Determine the (x, y) coordinate at the center of the cell enclosing the given text.  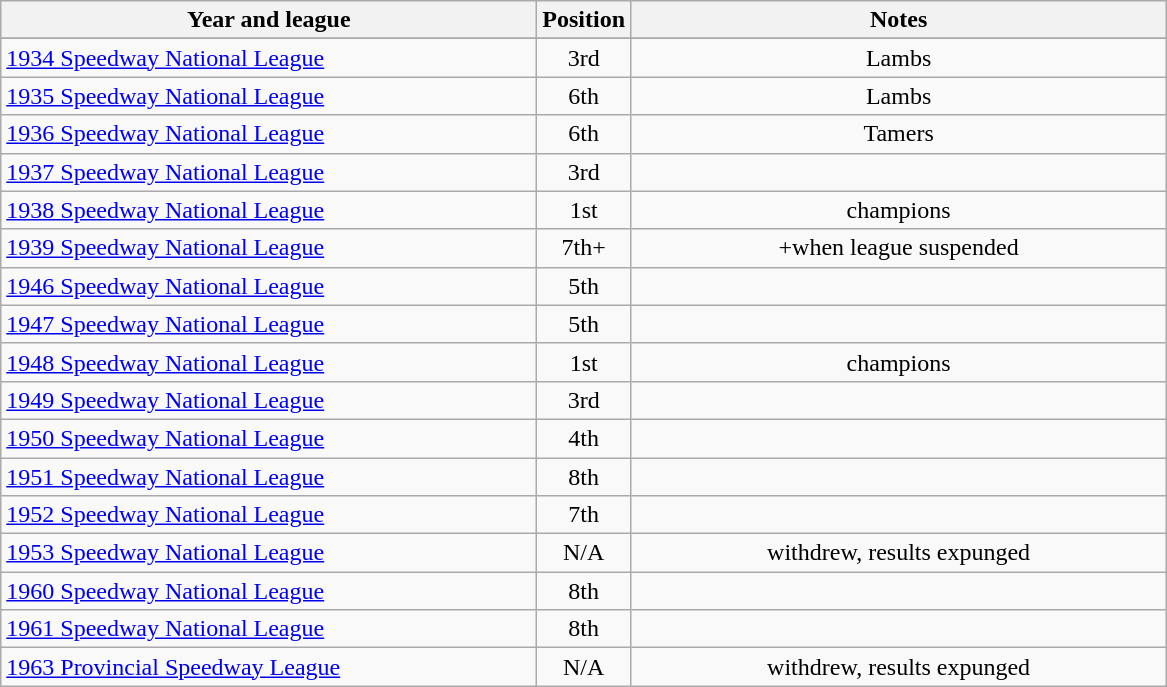
1938 Speedway National League (269, 210)
7th (584, 515)
Position (584, 20)
1948 Speedway National League (269, 362)
7th+ (584, 248)
1939 Speedway National League (269, 248)
1936 Speedway National League (269, 134)
Tamers (899, 134)
1953 Speedway National League (269, 553)
Notes (899, 20)
1935 Speedway National League (269, 96)
1946 Speedway National League (269, 286)
Year and league (269, 20)
+when league suspended (899, 248)
1937 Speedway National League (269, 172)
1952 Speedway National League (269, 515)
1947 Speedway National League (269, 324)
1960 Speedway National League (269, 591)
1961 Speedway National League (269, 629)
1949 Speedway National League (269, 400)
1950 Speedway National League (269, 438)
1963 Provincial Speedway League (269, 667)
1951 Speedway National League (269, 477)
4th (584, 438)
1934 Speedway National League (269, 58)
